Pinpoint the cell where the given text exists, returning its [x, y] midpoint coordinate. 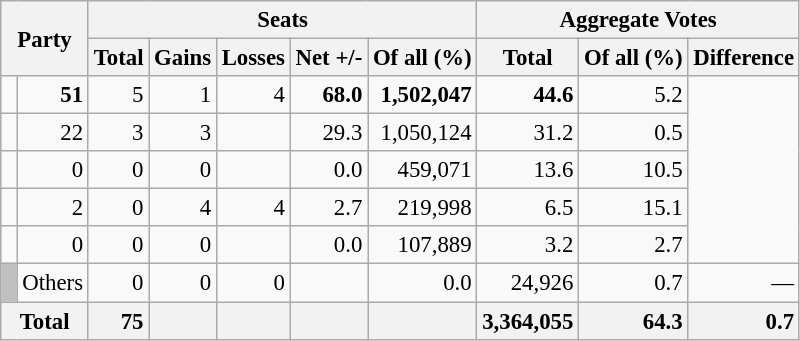
Losses [253, 58]
5 [118, 95]
1,050,124 [422, 133]
Net +/- [328, 58]
Gains [183, 58]
Difference [744, 58]
51 [52, 95]
1,502,047 [422, 95]
5.2 [634, 95]
0.5 [634, 133]
459,071 [422, 170]
Seats [282, 20]
29.3 [328, 133]
— [744, 283]
22 [52, 133]
Aggregate Votes [638, 20]
107,889 [422, 245]
68.0 [328, 95]
3.2 [528, 245]
Party [45, 38]
75 [118, 321]
2 [52, 208]
1 [183, 95]
13.6 [528, 170]
219,998 [422, 208]
31.2 [528, 133]
10.5 [634, 170]
24,926 [528, 283]
Others [52, 283]
3,364,055 [528, 321]
15.1 [634, 208]
6.5 [528, 208]
44.6 [528, 95]
64.3 [634, 321]
